Return the (x, y) coordinate for the center point of the cell that contains the specified text.  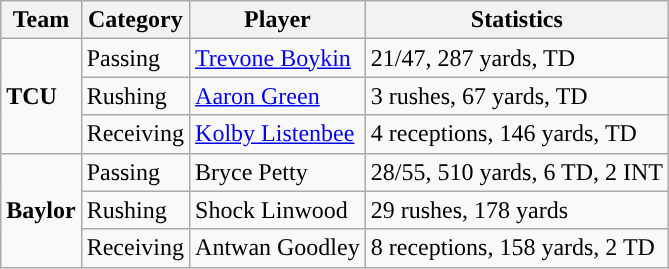
Antwan Goodley (278, 248)
Shock Linwood (278, 210)
21/47, 287 yards, TD (516, 58)
Aaron Green (278, 96)
29 rushes, 178 yards (516, 210)
Team (41, 20)
8 receptions, 158 yards, 2 TD (516, 248)
Trevone Boykin (278, 58)
Bryce Petty (278, 172)
3 rushes, 67 yards, TD (516, 96)
Kolby Listenbee (278, 134)
Statistics (516, 20)
Player (278, 20)
Category (135, 20)
28/55, 510 yards, 6 TD, 2 INT (516, 172)
TCU (41, 96)
4 receptions, 146 yards, TD (516, 134)
Baylor (41, 210)
